Scan for the cell matching the given text and deliver its (x, y) coordinate at center. 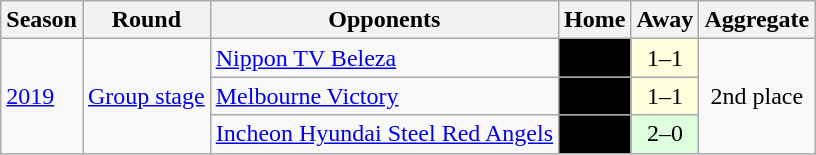
Opponents (384, 20)
2019 (42, 96)
2–0 (665, 134)
Season (42, 20)
Nippon TV Beleza (384, 58)
Group stage (146, 96)
Away (665, 20)
2nd place (757, 96)
Home (595, 20)
Incheon Hyundai Steel Red Angels (384, 134)
Round (146, 20)
Aggregate (757, 20)
Melbourne Victory (384, 96)
